For the text-containing cell, return its midpoint in [X, Y] coordinate format. 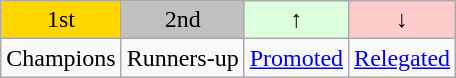
1st [61, 20]
Promoted [296, 58]
↑ [296, 20]
↓ [402, 20]
2nd [182, 20]
Runners-up [182, 58]
Champions [61, 58]
Relegated [402, 58]
